Provide the [X, Y] coordinate of the cell's center where the given text is located.  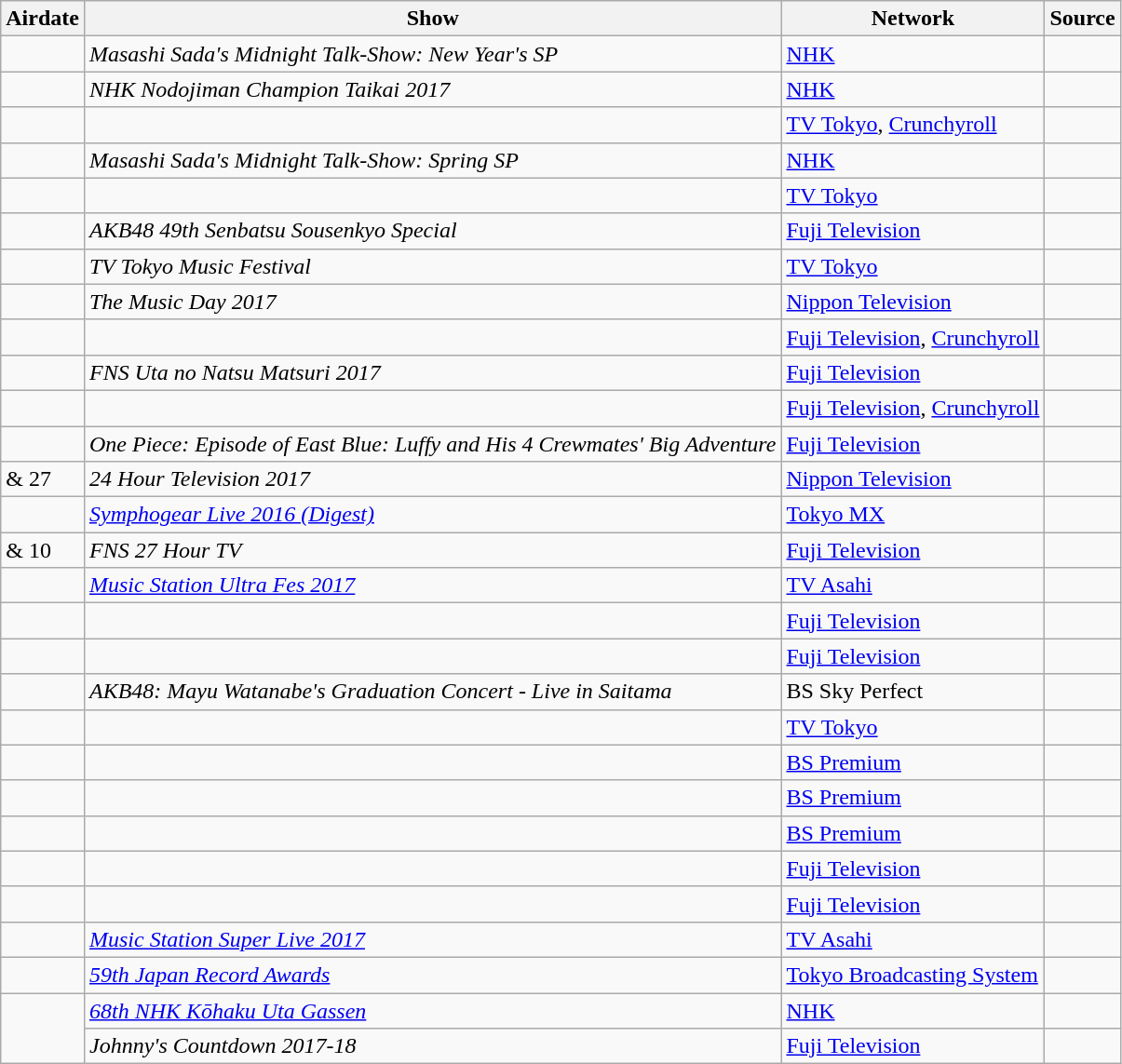
& 27 [43, 479]
NHK Nodojiman Champion Taikai 2017 [432, 89]
AKB48 49th Senbatsu Sousenkyo Special [432, 231]
Johnny's Countdown 2017-18 [432, 1046]
Show [432, 19]
68th NHK Kōhaku Uta Gassen [432, 1010]
One Piece: Episode of East Blue: Luffy and His 4 Crewmates' Big Adventure [432, 444]
& 10 [43, 550]
FNS Uta no Natsu Matsuri 2017 [432, 372]
Tokyo Broadcasting System [912, 975]
Masashi Sada's Midnight Talk-Show: Spring SP [432, 160]
TV Tokyo, Crunchyroll [912, 125]
Music Station Super Live 2017 [432, 939]
BS Sky Perfect [912, 692]
Symphogear Live 2016 (Digest) [432, 515]
AKB48: Mayu Watanabe's Graduation Concert - Live in Saitama [432, 692]
Airdate [43, 19]
Network [912, 19]
59th Japan Record Awards [432, 975]
Source [1082, 19]
Tokyo MX [912, 515]
24 Hour Television 2017 [432, 479]
Masashi Sada's Midnight Talk-Show: New Year's SP [432, 54]
The Music Day 2017 [432, 302]
FNS 27 Hour TV [432, 550]
TV Tokyo Music Festival [432, 266]
Music Station Ultra Fes 2017 [432, 586]
